Capture the cell that displays the provided text and extract its [X, Y] central coordinate. 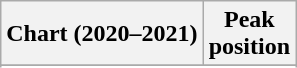
Peakposition [249, 34]
Chart (2020–2021) [102, 34]
